For the text-containing cell, return its midpoint in (x, y) coordinate format. 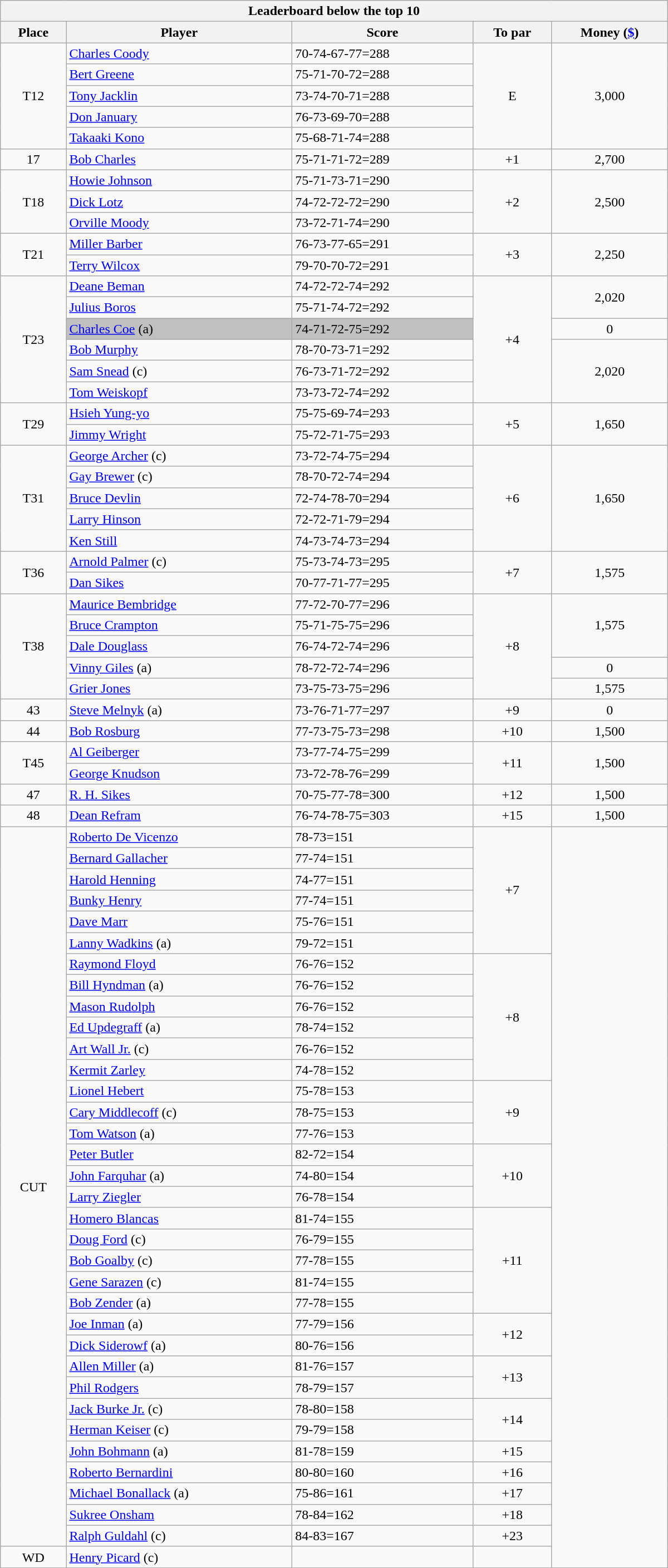
75-78=153 (383, 1091)
73-72-74-75=294 (383, 456)
T38 (33, 646)
Hsieh Yung-yo (179, 413)
John Bohmann (a) (179, 1451)
Bob Rosburg (179, 731)
80-80=160 (383, 1472)
76-73-77-65=291 (383, 244)
Orville Moody (179, 223)
+23 (512, 1536)
77-79=156 (383, 1324)
Harold Henning (179, 879)
73-72-71-74=290 (383, 223)
76-73-71-72=292 (383, 371)
T45 (33, 763)
Lanny Wadkins (a) (179, 943)
To par (512, 32)
2,250 (610, 254)
73-77-74-75=299 (383, 752)
CUT (33, 1186)
75-71-71-72=289 (383, 159)
74-72-72-74=292 (383, 287)
Bruce Devlin (179, 498)
75-75-69-74=293 (383, 413)
78-73=151 (383, 837)
76-79=155 (383, 1239)
81-78=159 (383, 1451)
Allen Miller (a) (179, 1367)
79-72=151 (383, 943)
77-72-70-77=296 (383, 604)
76-78=154 (383, 1197)
74-71-72-75=292 (383, 329)
WD (33, 1557)
78-79=157 (383, 1388)
73-74-70-71=288 (383, 96)
72-72-71-79=294 (383, 519)
Peter Butler (179, 1155)
Herman Keiser (c) (179, 1430)
+16 (512, 1472)
82-72=154 (383, 1155)
+17 (512, 1493)
70-77-71-77=295 (383, 583)
Miller Barber (179, 244)
74-77=151 (383, 879)
Money ($) (610, 32)
Steve Melnyk (a) (179, 710)
Bernard Gallacher (179, 858)
79-70-70-72=291 (383, 265)
Mason Rudolph (179, 1007)
78-80=158 (383, 1409)
78-70-72-74=294 (383, 477)
Bruce Crampton (179, 625)
T12 (33, 96)
Vinny Giles (a) (179, 668)
Bert Greene (179, 75)
T18 (33, 201)
78-72-72-74=296 (383, 668)
75-68-71-74=288 (383, 138)
Joe Inman (a) (179, 1324)
R. H. Sikes (179, 795)
76-73-69-70=288 (383, 117)
Dean Refram (179, 816)
T29 (33, 424)
Terry Wilcox (179, 265)
Leaderboard below the top 10 (334, 11)
Takaaki Kono (179, 138)
+4 (512, 339)
Bob Zender (a) (179, 1303)
+14 (512, 1419)
+5 (512, 424)
Deane Beman (179, 287)
Ed Updegraff (a) (179, 1028)
74-80=154 (383, 1176)
Dan Sikes (179, 583)
George Knudson (179, 773)
73-75-73-75=296 (383, 689)
Place (33, 32)
43 (33, 710)
Art Wall Jr. (c) (179, 1049)
Bill Hyndman (a) (179, 985)
76-74-72-74=296 (383, 647)
Jack Burke Jr. (c) (179, 1409)
70-74-67-77=288 (383, 53)
Gene Sarazen (c) (179, 1281)
Howie Johnson (179, 180)
73-72-78-76=299 (383, 773)
75-71-70-72=288 (383, 75)
Score (383, 32)
Charles Coody (179, 53)
Doug Ford (c) (179, 1239)
Lionel Hebert (179, 1091)
Dave Marr (179, 921)
75-73-74-73=295 (383, 561)
3,000 (610, 96)
72-74-78-70=294 (383, 498)
74-78=152 (383, 1070)
2,700 (610, 159)
47 (33, 795)
+6 (512, 498)
Sam Snead (c) (179, 371)
78-75=153 (383, 1112)
T31 (33, 498)
Homero Blancas (179, 1218)
Bob Charles (179, 159)
Bob Murphy (179, 350)
73-73-72-74=292 (383, 392)
Player (179, 32)
17 (33, 159)
Ken Still (179, 540)
Sukree Onsham (179, 1515)
Bob Goalby (c) (179, 1260)
81-76=157 (383, 1367)
T23 (33, 339)
Gay Brewer (c) (179, 477)
74-73-74-73=294 (383, 540)
80-76=156 (383, 1345)
Tom Watson (a) (179, 1133)
75-71-74-72=292 (383, 308)
Larry Ziegler (179, 1197)
Henry Picard (c) (179, 1557)
Bunky Henry (179, 900)
T21 (33, 254)
John Farquhar (a) (179, 1176)
+13 (512, 1377)
Maurice Bembridge (179, 604)
Tom Weiskopf (179, 392)
Dick Siderowf (a) (179, 1345)
Tony Jacklin (179, 96)
75-86=161 (383, 1493)
Cary Middlecoff (c) (179, 1112)
84-83=167 (383, 1536)
+2 (512, 201)
75-71-73-71=290 (383, 180)
Don January (179, 117)
Dale Douglass (179, 647)
Arnold Palmer (c) (179, 561)
Ralph Guldahl (c) (179, 1536)
T36 (33, 572)
Al Geiberger (179, 752)
78-84=162 (383, 1515)
73-76-71-77=297 (383, 710)
77-76=153 (383, 1133)
79-79=158 (383, 1430)
48 (33, 816)
75-71-75-75=296 (383, 625)
74-72-72-72=290 (383, 201)
Dick Lotz (179, 201)
Jimmy Wright (179, 435)
+18 (512, 1515)
75-72-71-75=293 (383, 435)
Raymond Floyd (179, 964)
78-70-73-71=292 (383, 350)
+3 (512, 254)
+1 (512, 159)
E (512, 96)
Julius Boros (179, 308)
Roberto Bernardini (179, 1472)
Roberto De Vicenzo (179, 837)
2,500 (610, 201)
Charles Coe (a) (179, 329)
76-74-78-75=303 (383, 816)
77-73-75-73=298 (383, 731)
75-76=151 (383, 921)
Michael Bonallack (a) (179, 1493)
Kermit Zarley (179, 1070)
44 (33, 731)
70-75-77-78=300 (383, 795)
78-74=152 (383, 1028)
Phil Rodgers (179, 1388)
Grier Jones (179, 689)
George Archer (c) (179, 456)
Larry Hinson (179, 519)
